Determine the (X, Y) coordinate at the center of the cell enclosing the given text.  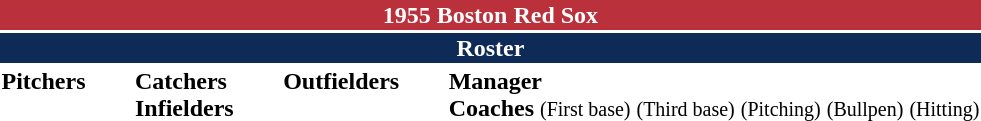
1955 Boston Red Sox (490, 15)
Roster (490, 48)
